Locate the cell with the specified text and output its (x, y) center coordinate. 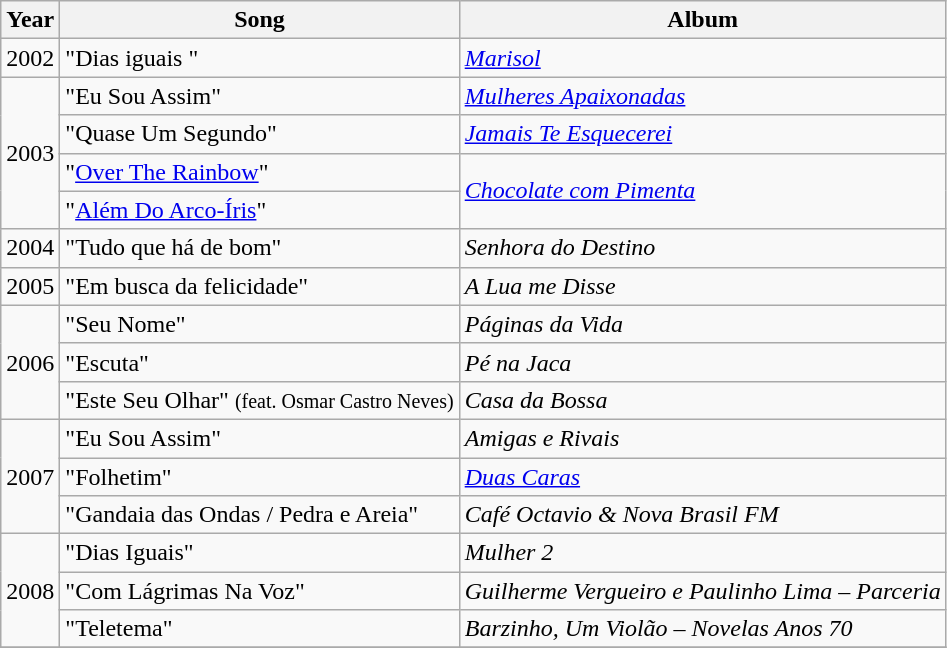
Marisol (702, 58)
Year (30, 20)
2006 (30, 362)
Mulher 2 (702, 553)
Pé na Jaca (702, 362)
A Lua me Disse (702, 286)
2007 (30, 476)
Senhora do Destino (702, 248)
Duas Caras (702, 477)
Barzinho, Um Violão – Novelas Anos 70 (702, 629)
Jamais Te Esquecerei (702, 134)
"Em busca da felicidade" (260, 286)
Casa da Bossa (702, 400)
"Folhetim" (260, 477)
"Over The Rainbow" (260, 172)
Amigas e Rivais (702, 438)
"Teletema" (260, 629)
"Seu Nome" (260, 324)
"Escuta" (260, 362)
2004 (30, 248)
2002 (30, 58)
Chocolate com Pimenta (702, 191)
"Gandaia das Ondas / Pedra e Areia" (260, 515)
"Quase Um Segundo" (260, 134)
"Tudo que há de bom" (260, 248)
2005 (30, 286)
Guilherme Vergueiro e Paulinho Lima – Parceria (702, 591)
Mulheres Apaixonadas (702, 96)
"Dias iguais " (260, 58)
Song (260, 20)
2008 (30, 591)
Café Octavio & Nova Brasil FM (702, 515)
"Este Seu Olhar" (feat. Osmar Castro Neves) (260, 400)
Album (702, 20)
2003 (30, 153)
"Dias Iguais" (260, 553)
"Com Lágrimas Na Voz" (260, 591)
Páginas da Vida (702, 324)
"Além Do Arco-Íris" (260, 210)
